Return the (x, y) coordinate for the center point of the cell that contains the specified text.  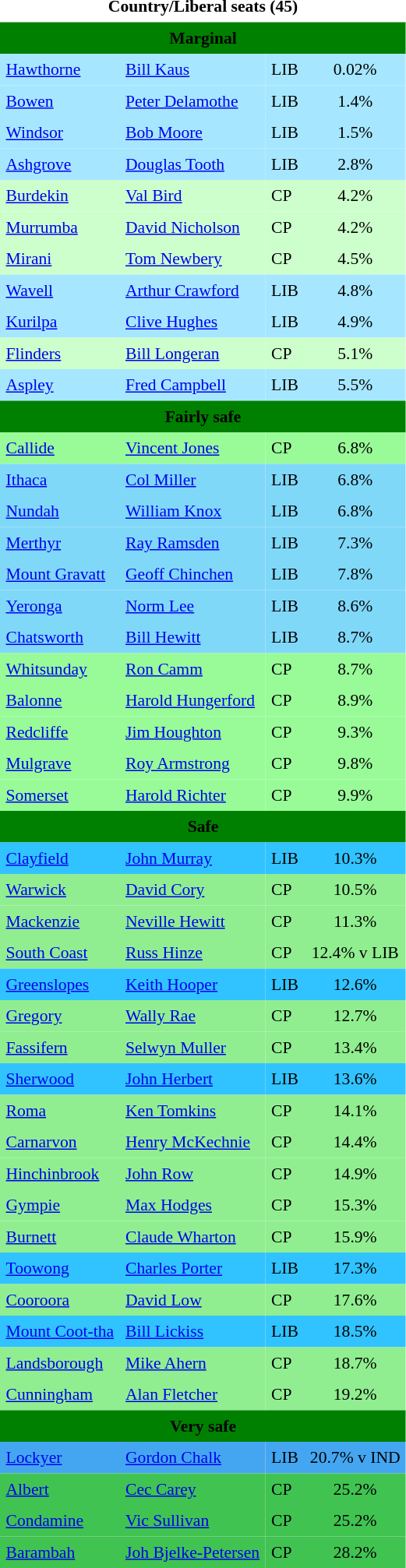
Carnarvon (60, 1142)
14.9% (355, 1173)
10.5% (355, 890)
South Coast (60, 953)
Albert (60, 1489)
Burnett (60, 1236)
Nundah (60, 511)
Murrumba (60, 227)
Ken Tomkins (193, 1110)
Bowen (60, 100)
Bob Moore (193, 132)
John Row (193, 1173)
Max Hodges (193, 1205)
Charles Porter (193, 1268)
Barambah (60, 1552)
Neville Hewitt (193, 921)
13.4% (355, 1047)
Balonne (60, 700)
Cooroora (60, 1299)
17.3% (355, 1268)
Russ Hinze (193, 953)
1.4% (355, 100)
Mount Coot-tha (60, 1331)
7.3% (355, 542)
Geoff Chinchen (193, 574)
Chatsworth (60, 637)
17.6% (355, 1299)
12.6% (355, 984)
Wally Rae (193, 1016)
Keith Hooper (193, 984)
19.2% (355, 1394)
15.3% (355, 1205)
Lockyer (60, 1457)
Mount Gravatt (60, 574)
Sherwood (60, 1079)
Toowong (60, 1268)
Ron Camm (193, 668)
Wavell (60, 290)
Vic Sullivan (193, 1520)
18.7% (355, 1362)
Hinchinbrook (60, 1173)
Windsor (60, 132)
28.2% (355, 1552)
Callide (60, 448)
Fairly safe (203, 416)
4.9% (355, 322)
Warwick (60, 890)
2.8% (355, 164)
Cec Carey (193, 1489)
Harold Hungerford (193, 700)
Ray Ramsden (193, 542)
14.4% (355, 1142)
10.3% (355, 858)
Selwyn Muller (193, 1047)
Douglas Tooth (193, 164)
18.5% (355, 1331)
Condamine (60, 1520)
Aspley (60, 385)
Col Miller (193, 479)
Whitsunday (60, 668)
5.5% (355, 385)
Claude Wharton (193, 1236)
Alan Fletcher (193, 1394)
Clive Hughes (193, 322)
20.7% v IND (355, 1457)
11.3% (355, 921)
7.8% (355, 574)
Bill Lickiss (193, 1331)
Landsborough (60, 1362)
Fassifern (60, 1047)
Marginal (203, 37)
William Knox (193, 511)
9.9% (355, 795)
David Low (193, 1299)
Arthur Crawford (193, 290)
Mackenzie (60, 921)
Tom Newbery (193, 259)
Very safe (203, 1425)
1.5% (355, 132)
Vincent Jones (193, 448)
Harold Richter (193, 795)
Bill Longeran (193, 353)
Safe (203, 826)
Burdekin (60, 196)
Henry McKechnie (193, 1142)
9.3% (355, 731)
13.6% (355, 1079)
David Nicholson (193, 227)
Yeronga (60, 605)
David Cory (193, 890)
Hawthorne (60, 69)
Merthyr (60, 542)
8.6% (355, 605)
Ithaca (60, 479)
4.5% (355, 259)
Gordon Chalk (193, 1457)
4.8% (355, 290)
0.02% (355, 69)
Mirani (60, 259)
Clayfield (60, 858)
12.7% (355, 1016)
5.1% (355, 353)
Flinders (60, 353)
Jim Houghton (193, 731)
Greenslopes (60, 984)
John Herbert (193, 1079)
Kurilpa (60, 322)
15.9% (355, 1236)
9.8% (355, 763)
Redcliffe (60, 731)
12.4% v LIB (355, 953)
Norm Lee (193, 605)
Joh Bjelke-Petersen (193, 1552)
14.1% (355, 1110)
Roma (60, 1110)
Roy Armstrong (193, 763)
Val Bird (193, 196)
Bill Hewitt (193, 637)
Cunningham (60, 1394)
Fred Campbell (193, 385)
Gregory (60, 1016)
Ashgrove (60, 164)
Mike Ahern (193, 1362)
Mulgrave (60, 763)
Somerset (60, 795)
John Murray (193, 858)
8.9% (355, 700)
Peter Delamothe (193, 100)
Gympie (60, 1205)
Bill Kaus (193, 69)
